Pinpoint the cell where the given text exists, returning its [x, y] midpoint coordinate. 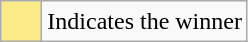
Indicates the winner [145, 22]
